Provide the [X, Y] coordinate of the cell's center where the given text is located.  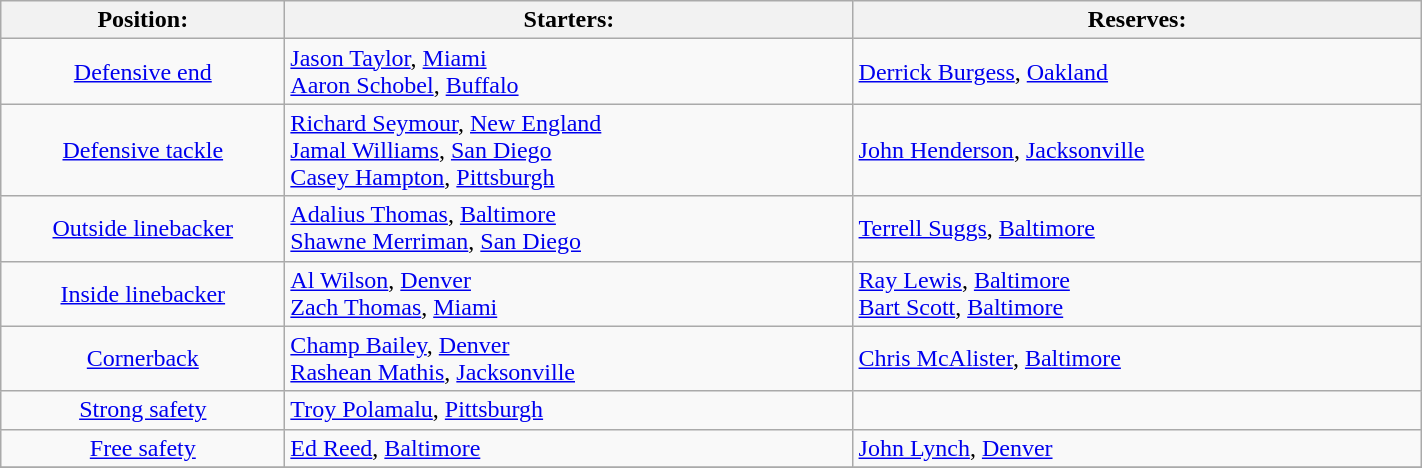
Ed Reed, Baltimore [569, 448]
Defensive tackle [143, 150]
Al Wilson, Denver Zach Thomas, Miami [569, 294]
Ray Lewis, Baltimore Bart Scott, Baltimore [1137, 294]
Defensive end [143, 72]
Terrell Suggs, Baltimore [1137, 228]
Jason Taylor, Miami Aaron Schobel, Buffalo [569, 72]
Strong safety [143, 410]
Derrick Burgess, Oakland [1137, 72]
Outside linebacker [143, 228]
Adalius Thomas, Baltimore Shawne Merriman, San Diego [569, 228]
Cornerback [143, 358]
Reserves: [1137, 20]
Starters: [569, 20]
Chris McAlister, Baltimore [1137, 358]
Champ Bailey, Denver Rashean Mathis, Jacksonville [569, 358]
Troy Polamalu, Pittsburgh [569, 410]
John Lynch, Denver [1137, 448]
Free safety [143, 448]
John Henderson, Jacksonville [1137, 150]
Position: [143, 20]
Inside linebacker [143, 294]
Richard Seymour, New England Jamal Williams, San Diego Casey Hampton, Pittsburgh [569, 150]
